Return (x, y) of the center of cell containing provided text 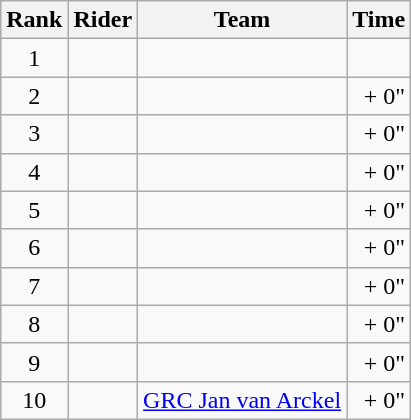
9 (34, 362)
Rider (103, 20)
Time (379, 20)
10 (34, 400)
Rank (34, 20)
2 (34, 96)
1 (34, 58)
Team (242, 20)
8 (34, 324)
4 (34, 172)
GRC Jan van Arckel (242, 400)
5 (34, 210)
6 (34, 248)
3 (34, 134)
7 (34, 286)
